For the text-containing cell, return its midpoint in (x, y) coordinate format. 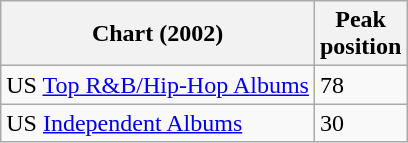
Chart (2002) (158, 34)
78 (360, 85)
Peakposition (360, 34)
US Independent Albums (158, 123)
30 (360, 123)
US Top R&B/Hip-Hop Albums (158, 85)
